Extract the (X, Y) coordinate from the center of the cell holding the provided text.  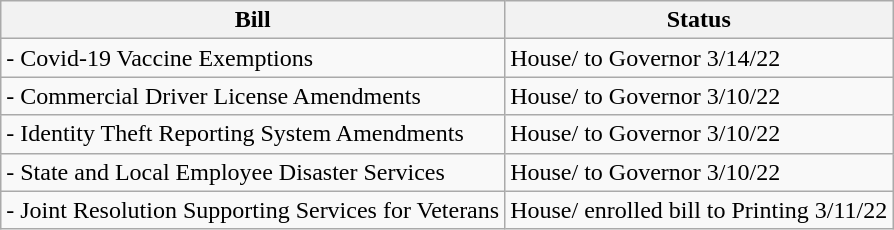
House/ to Governor 3/14/22 (699, 58)
House/ enrolled bill to Printing 3/11/22 (699, 210)
Bill (253, 20)
- State and Local Employee Disaster Services (253, 172)
- Covid-19 Vaccine Exemptions (253, 58)
- Identity Theft Reporting System Amendments (253, 134)
- Commercial Driver License Amendments (253, 96)
Status (699, 20)
- Joint Resolution Supporting Services for Veterans (253, 210)
